For the text-containing cell, return its midpoint in [x, y] coordinate format. 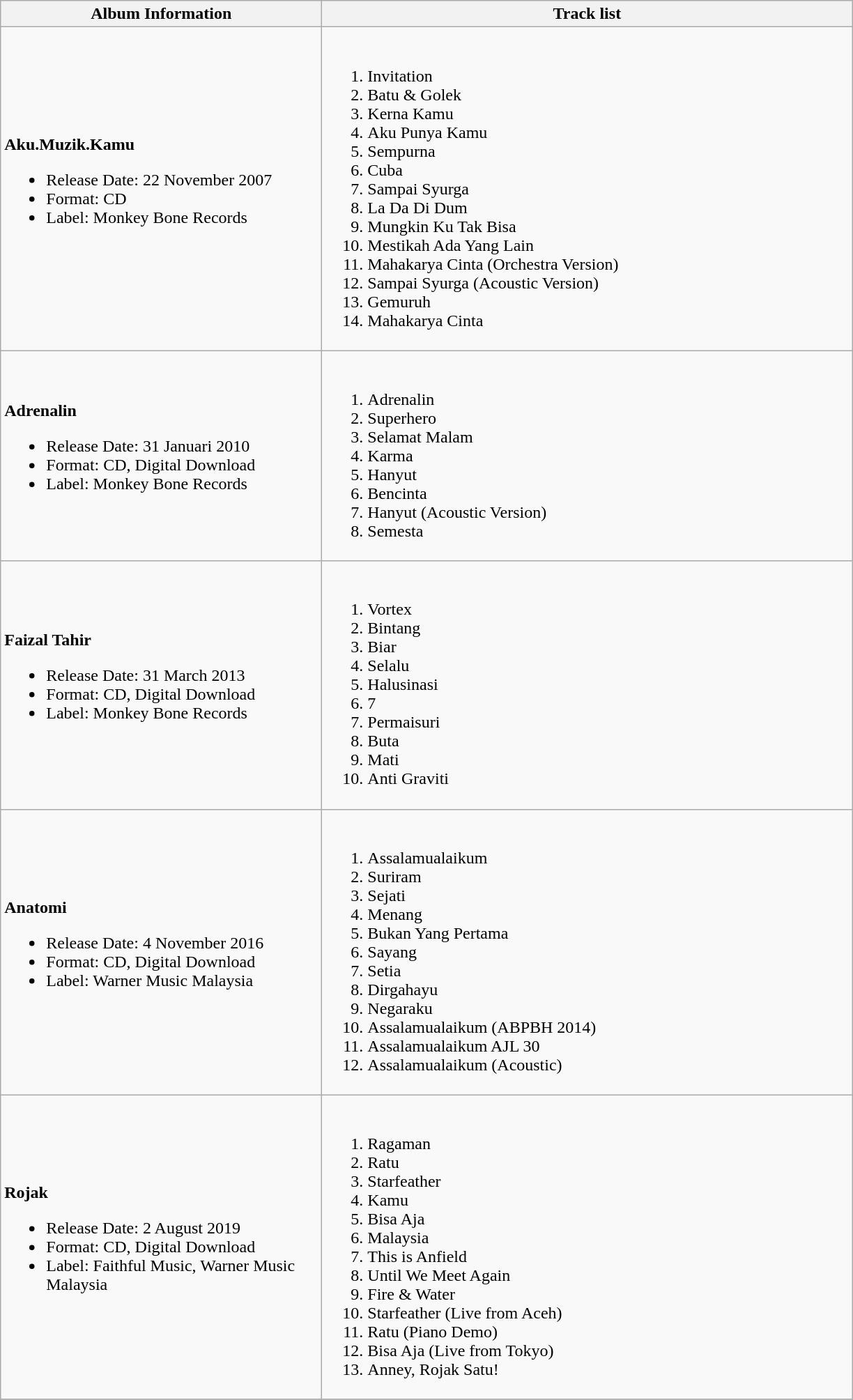
Album Information [162, 14]
Faizal Tahir Release Date: 31 March 2013Format: CD, Digital DownloadLabel: Monkey Bone Records [162, 685]
Anatomi Release Date: 4 November 2016Format: CD, Digital DownloadLabel: Warner Music Malaysia [162, 952]
Rojak Release Date: 2 August 2019Format: CD, Digital DownloadLabel: Faithful Music, Warner Music Malaysia [162, 1247]
Aku.Muzik.KamuRelease Date: 22 November 2007Format: CDLabel: Monkey Bone Records [162, 189]
AdrenalinRelease Date: 31 Januari 2010Format: CD, Digital DownloadLabel: Monkey Bone Records [162, 456]
VortexBintangBiarSelaluHalusinasi7PermaisuriButaMatiAnti Graviti [587, 685]
Track list [587, 14]
AdrenalinSuperheroSelamat MalamKarmaHanyutBencintaHanyut (Acoustic Version)Semesta [587, 456]
